Return (X, Y) of the center of cell containing provided text 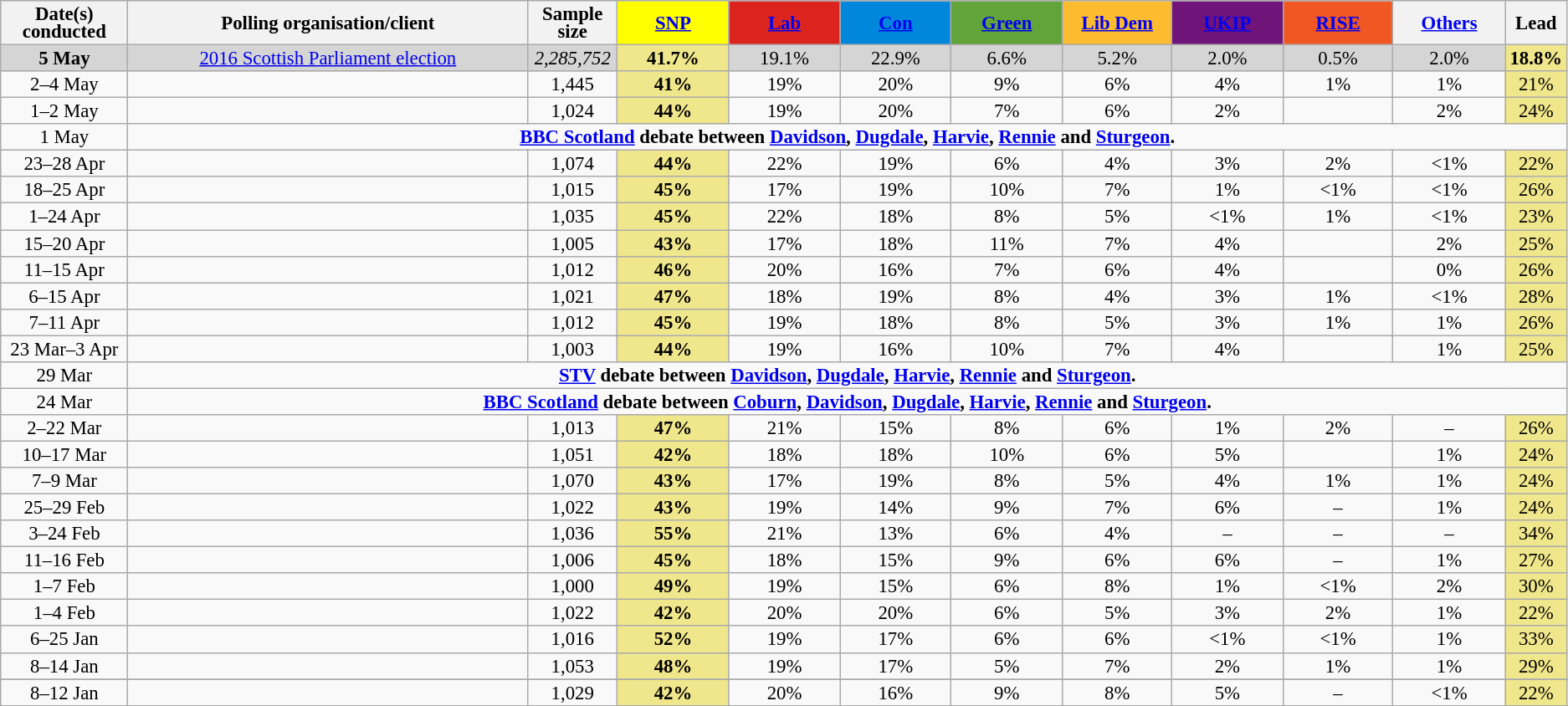
SNP (673, 23)
6.6% (1007, 59)
11–16 Feb (64, 560)
34% (1536, 534)
2–22 Mar (64, 428)
2016 Scottish Parliament election (328, 59)
1–24 Apr (64, 217)
Green (1007, 23)
23% (1536, 217)
1,070 (572, 481)
49% (673, 586)
29 Mar (64, 376)
6–15 Apr (64, 296)
29% (1536, 666)
2,285,752 (572, 59)
1,029 (572, 693)
48% (673, 666)
1,000 (572, 586)
7–11 Apr (64, 322)
Lib Dem (1118, 23)
1,006 (572, 560)
BBC Scotland debate between Davidson, Dugdale, Harvie, Rennie and Sturgeon. (848, 137)
STV debate between Davidson, Dugdale, Harvie, Rennie and Sturgeon. (848, 376)
28% (1536, 296)
11% (1007, 243)
30% (1536, 586)
8–12 Jan (64, 693)
23–28 Apr (64, 164)
1,445 (572, 84)
Lab (785, 23)
13% (895, 534)
25–29 Feb (64, 508)
1,013 (572, 428)
14% (895, 508)
46% (673, 269)
5 May (64, 59)
3–24 Feb (64, 534)
5.2% (1118, 59)
8–14 Jan (64, 666)
1,003 (572, 349)
33% (1536, 640)
10–17 Mar (64, 454)
11–15 Apr (64, 269)
1,016 (572, 640)
18.8% (1536, 59)
7–9 Mar (64, 481)
1,074 (572, 164)
1,015 (572, 191)
55% (673, 534)
1,035 (572, 217)
22.9% (895, 59)
6–25 Jan (64, 640)
1,021 (572, 296)
Con (895, 23)
1–4 Feb (64, 613)
1,053 (572, 666)
1,036 (572, 534)
41% (673, 84)
BBC Scotland debate between Coburn, Davidson, Dugdale, Harvie, Rennie and Sturgeon. (848, 402)
1 May (64, 137)
41.7% (673, 59)
UKIP (1227, 23)
RISE (1338, 23)
1,024 (572, 111)
0.5% (1338, 59)
Date(s)conducted (64, 23)
Polling organisation/client (328, 23)
18–25 Apr (64, 191)
19.1% (785, 59)
Sample size (572, 23)
1,005 (572, 243)
0% (1449, 269)
15–20 Apr (64, 243)
23 Mar–3 Apr (64, 349)
2–4 May (64, 84)
1–7 Feb (64, 586)
Lead (1536, 23)
52% (673, 640)
Others (1449, 23)
24 Mar (64, 402)
27% (1536, 560)
1–2 May (64, 111)
1,051 (572, 454)
